Search for the cell housing the specified text and yield its (x, y) center coordinate. 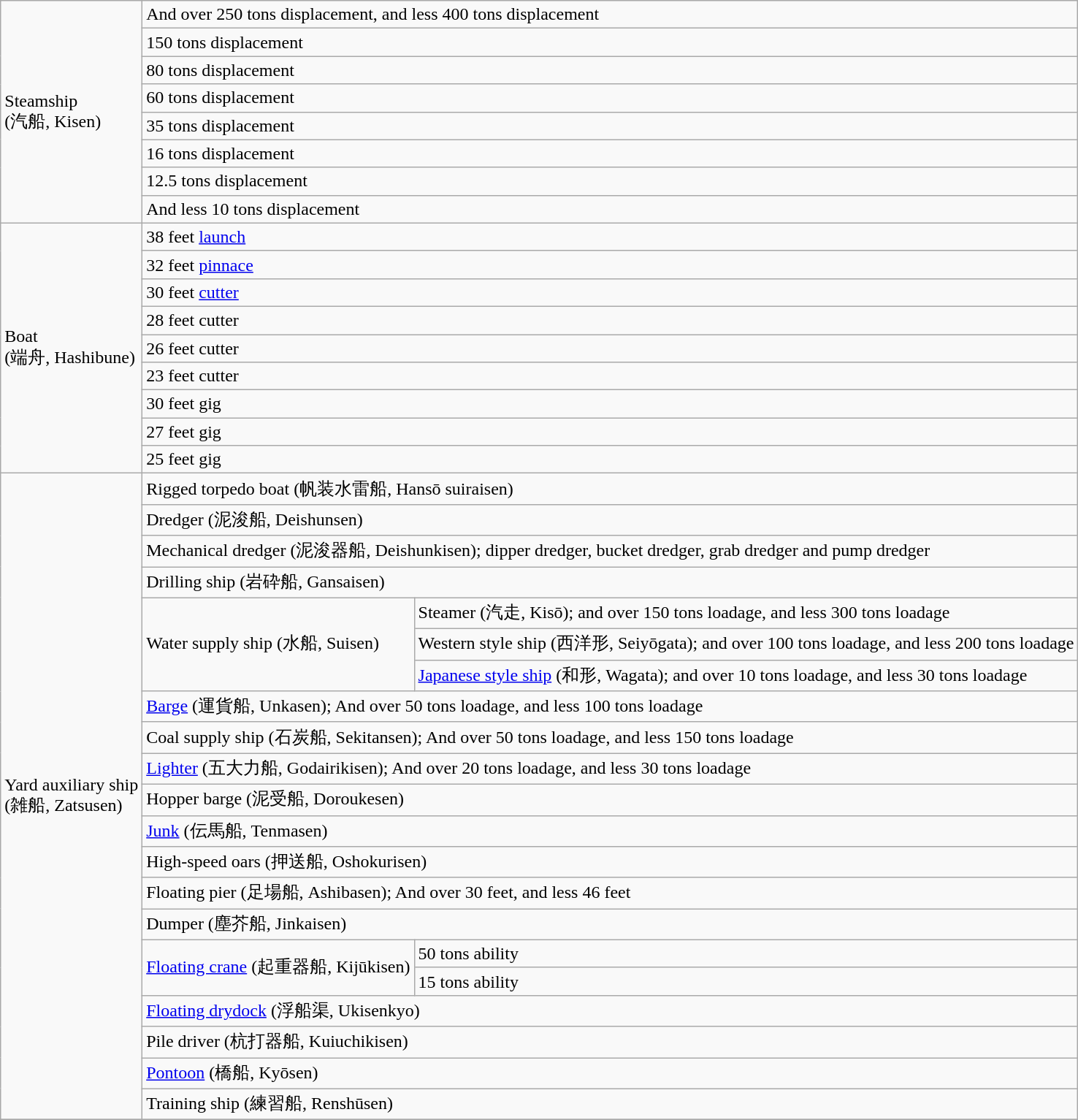
27 feet gig (611, 432)
Mechanical dredger (泥浚器船, Deishunkisen); dipper dredger, bucket dredger, grab dredger and pump dredger (611, 551)
30 feet gig (611, 404)
Hopper barge (泥受船, Doroukesen) (611, 799)
Lighter (五大力船, Godairikisen); And over 20 tons loadage, and less 30 tons loadage (611, 769)
And over 250 tons displacement, and less 400 tons displacement (611, 15)
60 tons displacement (611, 98)
15 tons ability (746, 981)
Steamer (汽走, Kisō); and over 150 tons loadage, and less 300 tons loadage (746, 614)
50 tons ability (746, 953)
30 feet cutter (611, 292)
12.5 tons displacement (611, 181)
Water supply ship (水船, Suisen) (278, 644)
Barge (運貨船, Unkasen); And over 50 tons loadage, and less 100 tons loadage (611, 707)
Pile driver (杭打器船, Kuiuchikisen) (611, 1042)
80 tons displacement (611, 70)
Floating crane (起重器船, Kijūkisen) (278, 967)
Floating drydock (浮船渠, Ukisenkyo) (611, 1011)
Western style ship (西洋形, Seiyōgata); and over 100 tons loadage, and less 200 tons loadage (746, 644)
28 feet cutter (611, 320)
Dumper (塵芥船, Jinkaisen) (611, 925)
Drilling ship (岩砕船, Gansaisen) (611, 583)
23 feet cutter (611, 376)
And less 10 tons displacement (611, 209)
Boat(端舟, Hashibune) (72, 348)
Pontoon (橋船, Kyōsen) (611, 1074)
Training ship (練習船, Renshūsen) (611, 1105)
26 feet cutter (611, 348)
Floating pier (足場船, Ashibasen); And over 30 feet, and less 46 feet (611, 893)
150 tons displacement (611, 42)
35 tons displacement (611, 126)
32 feet pinnace (611, 264)
38 feet launch (611, 237)
Yard auxiliary ship(雑船, Zatsusen) (72, 796)
Coal supply ship (石炭船, Sekitansen); And over 50 tons loadage, and less 150 tons loadage (611, 738)
Japanese style ship (和形, Wagata); and over 10 tons loadage, and less 30 tons loadage (746, 675)
25 feet gig (611, 460)
Steamship(汽船, Kisen) (72, 112)
16 tons displacement (611, 153)
Junk (伝馬船, Tenmasen) (611, 831)
Rigged torpedo boat (帆装水雷船, Hansō suiraisen) (611, 489)
Dredger (泥浚船, Deishunsen) (611, 520)
High-speed oars (押送船, Oshokurisen) (611, 862)
